For the text-containing cell, return its midpoint in [X, Y] coordinate format. 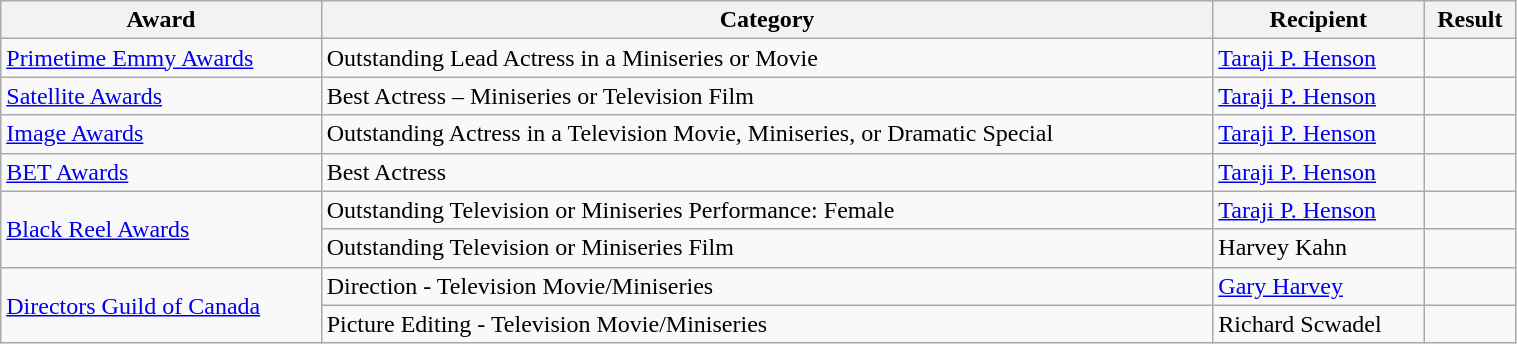
Outstanding Actress in a Television Movie, Miniseries, or Dramatic Special [767, 134]
Recipient [1318, 20]
Picture Editing - Television Movie/Miniseries [767, 324]
Primetime Emmy Awards [161, 58]
Image Awards [161, 134]
Direction - Television Movie/Miniseries [767, 286]
Category [767, 20]
Outstanding Lead Actress in a Miniseries or Movie [767, 58]
Harvey Kahn [1318, 248]
BET Awards [161, 172]
Richard Scwadel [1318, 324]
Award [161, 20]
Best Actress [767, 172]
Black Reel Awards [161, 229]
Satellite Awards [161, 96]
Outstanding Television or Miniseries Film [767, 248]
Outstanding Television or Miniseries Performance: Female [767, 210]
Best Actress – Miniseries or Television Film [767, 96]
Gary Harvey [1318, 286]
Directors Guild of Canada [161, 305]
Result [1470, 20]
